Scan for the cell matching the given text and deliver its (X, Y) coordinate at center. 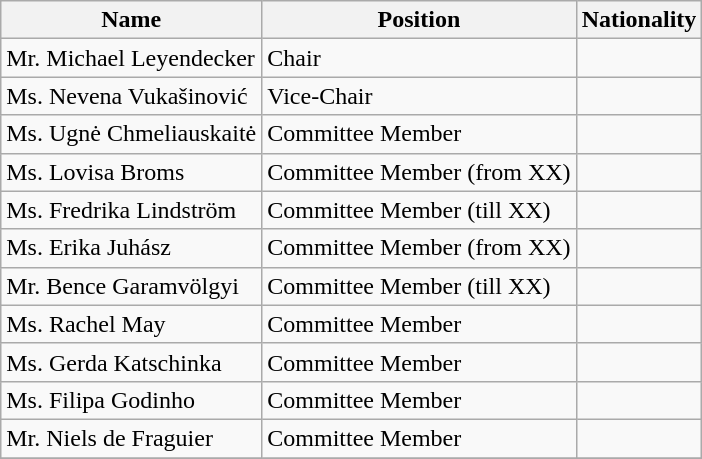
Ms. Fredrika Lindström (132, 210)
Mr. Niels de Fraguier (132, 438)
Vice-Chair (419, 96)
Ms. Lovisa Broms (132, 172)
Ms. Filipa Godinho (132, 400)
Nationality (639, 20)
Mr. Michael Leyendecker (132, 58)
Ms. Nevena Vukašinović (132, 96)
Chair (419, 58)
Position (419, 20)
Ms. Erika Juhász (132, 248)
Ms. Ugnė Chmeliauskaitė (132, 134)
Mr. Bence Garamvölgyi (132, 286)
Ms. Rachel May (132, 324)
Name (132, 20)
Ms. Gerda Katschinka (132, 362)
